Output the [X, Y] coordinate of the center of the cell containing the given text.  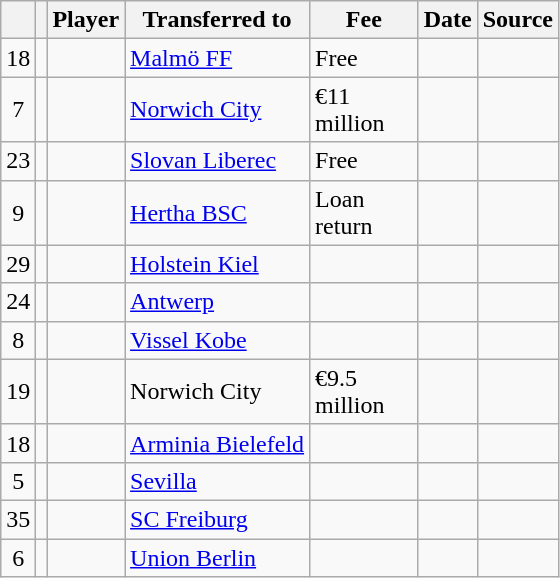
9 [18, 212]
Date [448, 20]
19 [18, 392]
Source [518, 20]
Slovan Liberec [218, 161]
Sevilla [218, 481]
Hertha BSC [218, 212]
7 [18, 110]
€9.5 million [364, 392]
8 [18, 340]
Fee [364, 20]
29 [18, 264]
Union Berlin [218, 557]
5 [18, 481]
6 [18, 557]
23 [18, 161]
Holstein Kiel [218, 264]
SC Freiburg [218, 519]
Vissel Kobe [218, 340]
24 [18, 302]
Arminia Bielefeld [218, 443]
Player [86, 20]
Malmö FF [218, 58]
Transferred to [218, 20]
35 [18, 519]
€11 million [364, 110]
Loan return [364, 212]
Antwerp [218, 302]
